For the text-containing cell, return its midpoint in (X, Y) coordinate format. 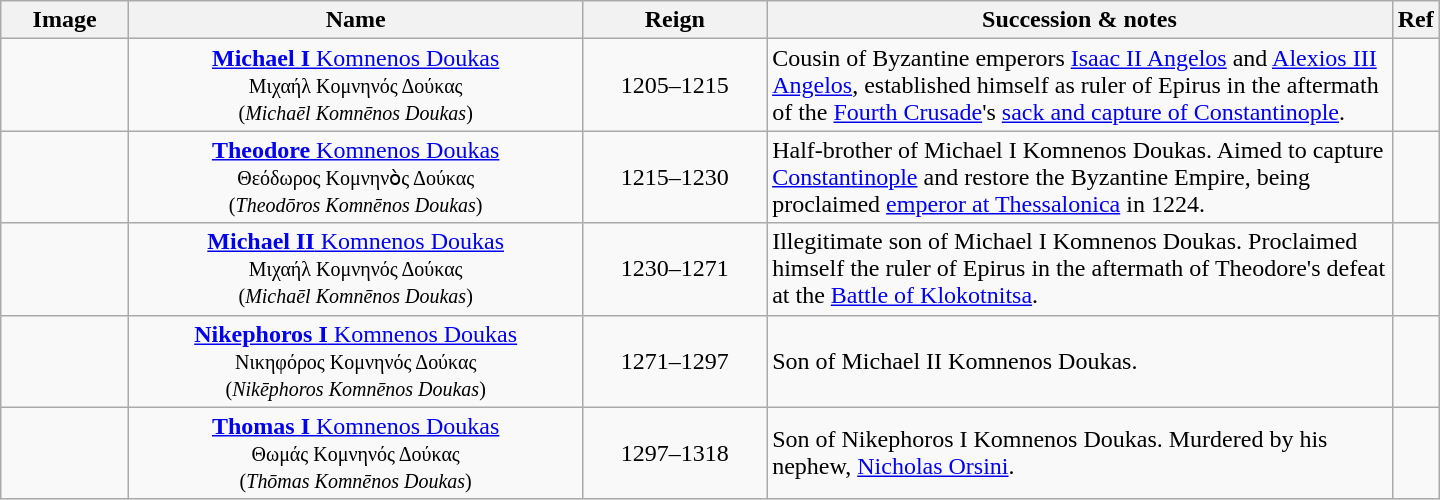
Name (356, 20)
Image (65, 20)
Theodore Komnenos DoukasΘεόδωρος Κομνηνὸς Δούκας(Theodōros Komnēnos Doukas) (356, 177)
1215–1230 (675, 177)
Michael II Komnenos DoukasΜιχαήλ Κομνηνός Δούκας(Michaēl Komnēnos Doukas) (356, 269)
1297–1318 (675, 453)
Son of Michael II Komnenos Doukas. (1080, 361)
Michael I Komnenos DoukasΜιχαήλ Κομνηνός Δούκας(Michaēl Komnēnos Doukas) (356, 85)
Ref (1416, 20)
Thomas I Komnenos DoukasΘωμάς Κομνηνός Δούκας(Thōmas Komnēnos Doukas) (356, 453)
Son of Nikephoros I Komnenos Doukas. Murdered by his nephew, Nicholas Orsini. (1080, 453)
1205–1215 (675, 85)
Reign (675, 20)
1230–1271 (675, 269)
Succession & notes (1080, 20)
1271–1297 (675, 361)
Nikephoros I Komnenos DoukasΝικηφόρος Κομνηνός Δούκας(Nikēphoros Komnēnos Doukas) (356, 361)
